Provide the (X, Y) coordinate of the cell's center where the given text is located.  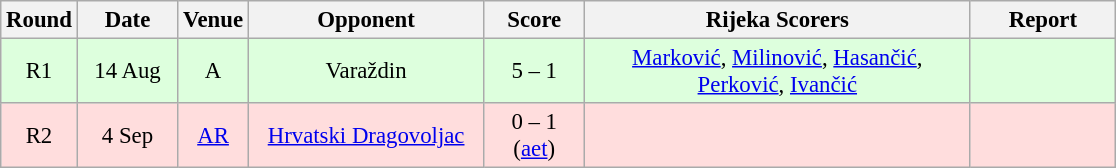
4 Sep (128, 136)
R2 (39, 136)
Opponent (366, 20)
R1 (39, 72)
Hrvatski Dragovoljac (366, 136)
Date (128, 20)
Varaždin (366, 72)
Report (1043, 20)
Round (39, 20)
Marković, Milinović, Hasančić, Perković, Ivančić (778, 72)
A (214, 72)
0 – 1 (aet) (534, 136)
AR (214, 136)
Score (534, 20)
Venue (214, 20)
Rijeka Scorers (778, 20)
14 Aug (128, 72)
5 – 1 (534, 72)
